Capture the cell that displays the provided text and extract its (X, Y) central coordinate. 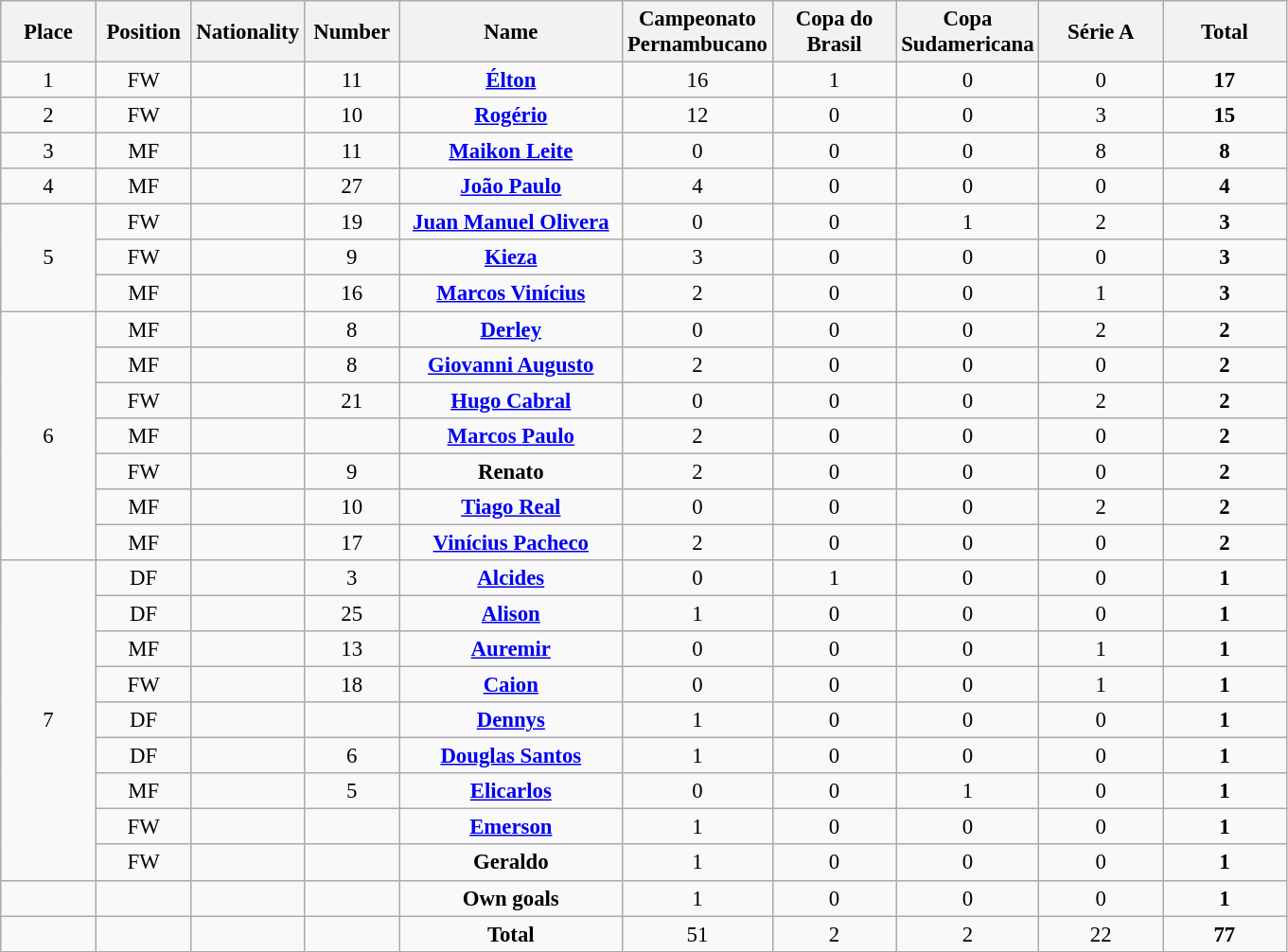
Rogério (511, 115)
Emerson (511, 827)
Nationality (248, 32)
Auremir (511, 649)
Hugo Cabral (511, 400)
Vinícius Pacheco (511, 542)
Série A (1102, 32)
João Paulo (511, 186)
Name (511, 32)
Tiago Real (511, 507)
Derley (511, 329)
Elicarlos (511, 791)
Own goals (511, 898)
Copa Sudamericana (967, 32)
Copa do Brasil (835, 32)
Kieza (511, 258)
25 (352, 613)
Giovanni Augusto (511, 364)
Marcos Paulo (511, 435)
Alcides (511, 578)
12 (698, 115)
Dennys (511, 720)
15 (1225, 115)
77 (1225, 934)
Number (352, 32)
Position (144, 32)
Juan Manuel Olivera (511, 222)
Renato (511, 471)
Maikon Leite (511, 151)
Geraldo (511, 863)
Alison (511, 613)
22 (1102, 934)
21 (352, 400)
Élton (511, 80)
Douglas Santos (511, 756)
Place (49, 32)
Campeonato Pernambucano (698, 32)
Marcos Vinícius (511, 293)
51 (698, 934)
18 (352, 685)
7 (49, 720)
Caion (511, 685)
13 (352, 649)
27 (352, 186)
19 (352, 222)
